Detect which cell encompasses the target text, then output its (x, y) center coordinate. 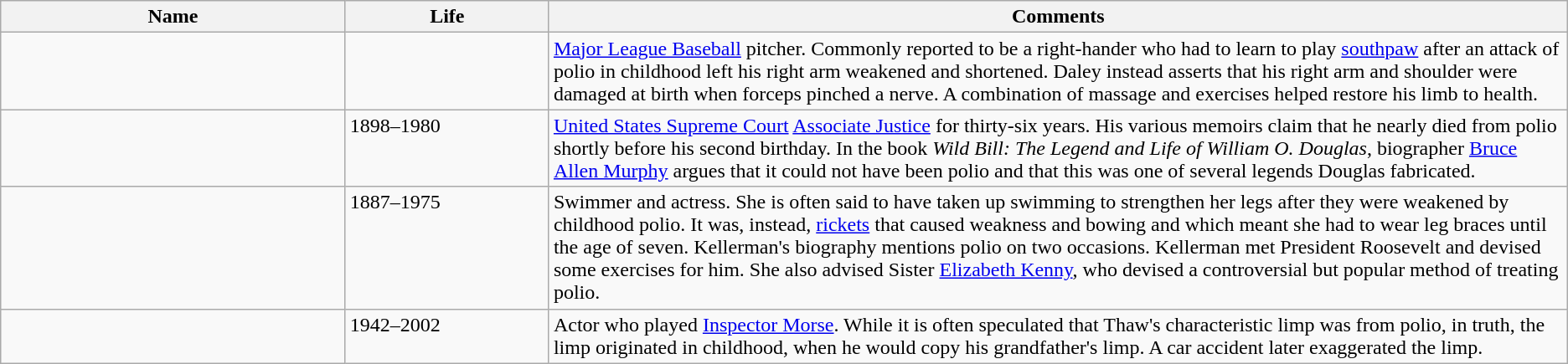
1898–1980 (447, 148)
1887–1975 (447, 248)
1942–2002 (447, 336)
Life (447, 17)
Name (173, 17)
Comments (1058, 17)
